Output the [x, y] coordinate of the center of the cell containing the given text.  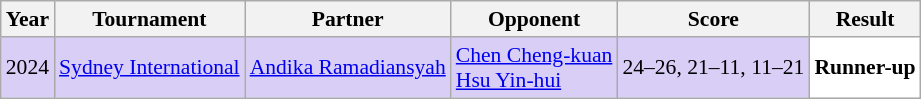
Sydney International [150, 68]
Chen Cheng-kuan Hsu Yin-hui [534, 68]
Result [864, 19]
Opponent [534, 19]
24–26, 21–11, 11–21 [713, 68]
Tournament [150, 19]
Score [713, 19]
Partner [348, 19]
Andika Ramadiansyah [348, 68]
Runner-up [864, 68]
Year [28, 19]
2024 [28, 68]
